Extract the [x, y] coordinate from the center of the cell holding the provided text.  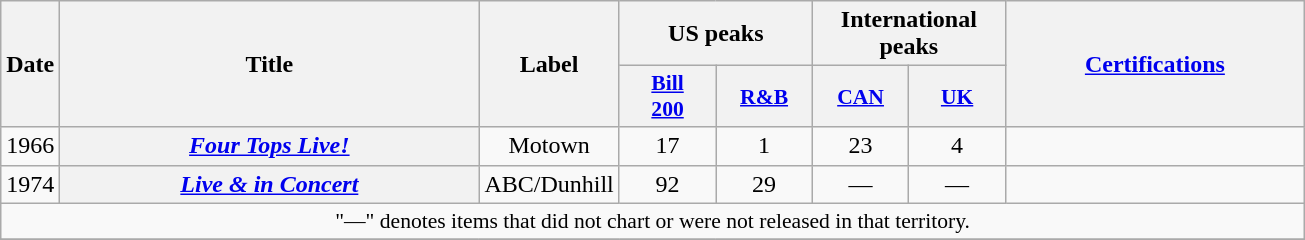
CAN [860, 96]
Date [30, 64]
4 [958, 146]
Four Tops Live! [270, 146]
International peaks [908, 34]
1966 [30, 146]
US peaks [716, 34]
Live & in Concert [270, 184]
Title [270, 64]
Bill200 [668, 96]
Motown [549, 146]
Label [549, 64]
"—" denotes items that did not chart or were not released in that territory. [653, 221]
ABC/Dunhill [549, 184]
17 [668, 146]
Certifications [1154, 64]
1 [764, 146]
R&B [764, 96]
23 [860, 146]
1974 [30, 184]
UK [958, 96]
29 [764, 184]
92 [668, 184]
